Search for the cell housing the specified text and yield its (X, Y) center coordinate. 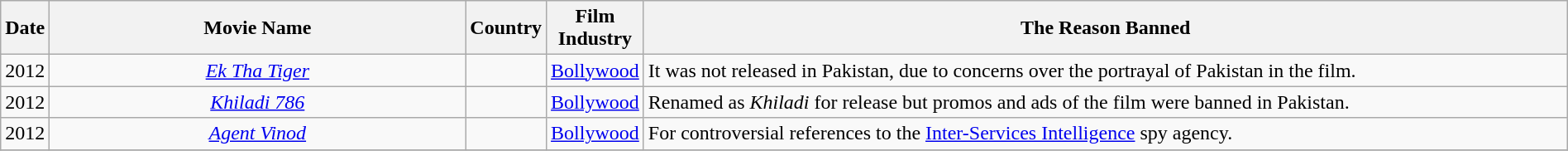
Agent Vinod (258, 134)
It was not released in Pakistan, due to concerns over the portrayal of Pakistan in the film. (1105, 71)
Ek Tha Tiger (258, 71)
Movie Name (258, 28)
Renamed as Khiladi for release but promos and ads of the film were banned in Pakistan. (1105, 102)
Country (506, 28)
Film Industry (595, 28)
Date (25, 28)
The Reason Banned (1105, 28)
For controversial references to the Inter-Services Intelligence spy agency. (1105, 134)
Khiladi 786 (258, 102)
